Return [x, y] of the center of cell containing provided text 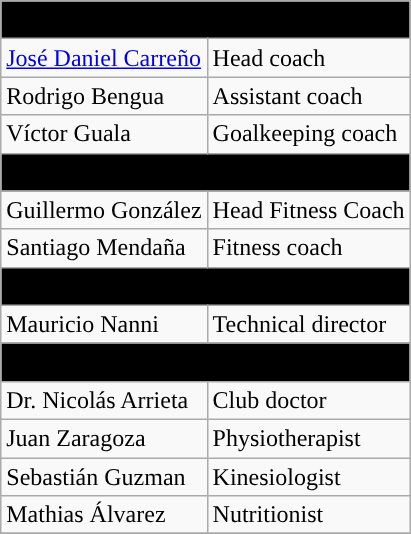
Mauricio Nanni [104, 324]
Medical department [206, 362]
Physiotherapist [308, 438]
Víctor Guala [104, 134]
Technical director [308, 324]
Mathias Álvarez [104, 515]
Coaching staff [206, 20]
Guillermo González [104, 210]
Sport management [206, 286]
Fitness coaches [206, 172]
Kinesiologist [308, 477]
Assistant coach [308, 96]
Dr. Nicolás Arrieta [104, 400]
Rodrigo Bengua [104, 96]
Santiago Mendaña [104, 248]
Head coach [308, 58]
José Daniel Carreño [104, 58]
Head Fitness Coach [308, 210]
Sebastián Guzman [104, 477]
Club doctor [308, 400]
Juan Zaragoza [104, 438]
Nutritionist [308, 515]
Goalkeeping coach [308, 134]
Fitness coach [308, 248]
